Extract the [X, Y] coordinate from the center of the cell holding the provided text.  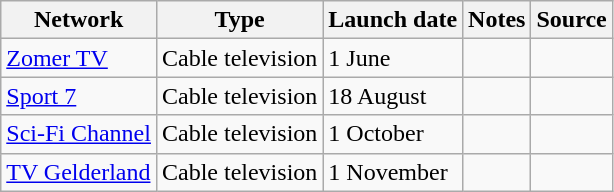
18 August [393, 96]
Sci-Fi Channel [79, 134]
TV Gelderland [79, 172]
Zomer TV [79, 58]
Network [79, 20]
Launch date [393, 20]
Sport 7 [79, 96]
Source [572, 20]
Notes [497, 20]
1 November [393, 172]
Type [239, 20]
1 June [393, 58]
1 October [393, 134]
